Detect which cell encompasses the target text, then output its [X, Y] center coordinate. 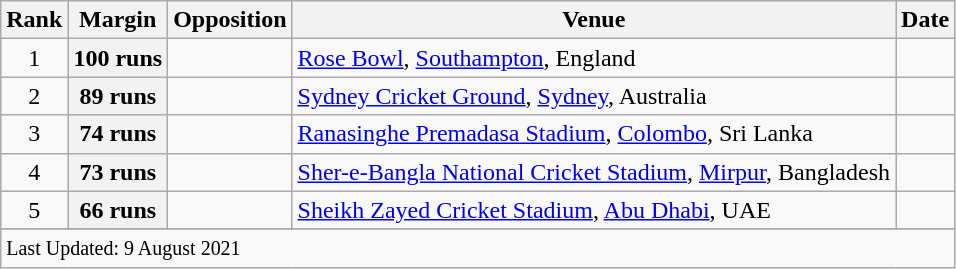
Sydney Cricket Ground, Sydney, Australia [594, 96]
Last Updated: 9 August 2021 [478, 248]
73 runs [118, 172]
Ranasinghe Premadasa Stadium, Colombo, Sri Lanka [594, 134]
3 [34, 134]
Venue [594, 20]
Margin [118, 20]
2 [34, 96]
66 runs [118, 210]
4 [34, 172]
Date [926, 20]
74 runs [118, 134]
Opposition [230, 20]
Sheikh Zayed Cricket Stadium, Abu Dhabi, UAE [594, 210]
Rank [34, 20]
89 runs [118, 96]
5 [34, 210]
100 runs [118, 58]
Rose Bowl, Southampton, England [594, 58]
Sher-e-Bangla National Cricket Stadium, Mirpur, Bangladesh [594, 172]
1 [34, 58]
